From the cell containing the given text, extract its center point as (X, Y) coordinate. 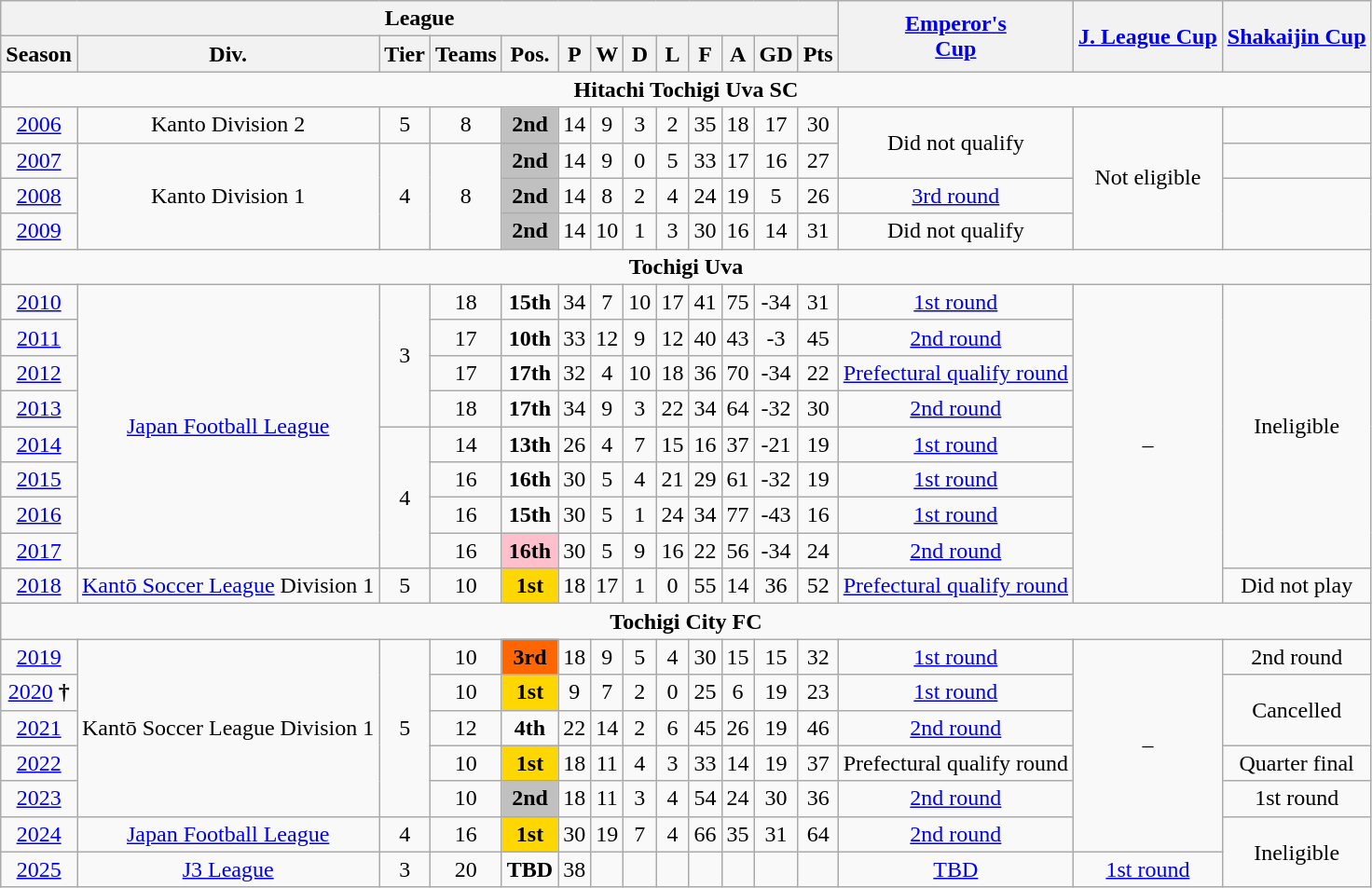
61 (738, 480)
2013 (39, 408)
3rd (529, 657)
F (705, 54)
Teams (466, 54)
21 (673, 480)
-21 (775, 444)
75 (738, 302)
Kanto Division 2 (227, 125)
Season (39, 54)
23 (818, 692)
3rd round (955, 196)
League (419, 19)
Tochigi Uva (686, 266)
Hitachi Tochigi Uva SC (686, 89)
Pts (818, 54)
2024 (39, 834)
38 (574, 869)
2008 (39, 196)
2025 (39, 869)
Cancelled (1297, 710)
Pos. (529, 54)
52 (818, 586)
43 (738, 337)
2019 (39, 657)
2012 (39, 373)
W (608, 54)
-43 (775, 515)
2010 (39, 302)
66 (705, 834)
-3 (775, 337)
2020 † (39, 692)
J3 League (227, 869)
2021 (39, 728)
29 (705, 480)
20 (466, 869)
A (738, 54)
Did not play (1297, 586)
46 (818, 728)
L (673, 54)
55 (705, 586)
10th (529, 337)
25 (705, 692)
Div. (227, 54)
2009 (39, 231)
D (639, 54)
2022 (39, 763)
2014 (39, 444)
2007 (39, 160)
2018 (39, 586)
41 (705, 302)
2016 (39, 515)
2017 (39, 551)
40 (705, 337)
Emperor'sCup (955, 36)
56 (738, 551)
J. League Cup (1148, 36)
2006 (39, 125)
GD (775, 54)
P (574, 54)
2023 (39, 799)
Quarter final (1297, 763)
Not eligible (1148, 178)
27 (818, 160)
4th (529, 728)
2011 (39, 337)
2015 (39, 480)
70 (738, 373)
Tier (405, 54)
54 (705, 799)
77 (738, 515)
Shakaijin Cup (1297, 36)
Kanto Division 1 (227, 196)
13th (529, 444)
Tochigi City FC (686, 622)
